Identify which cell holds the provided text, then report its (x, y) central coordinate. 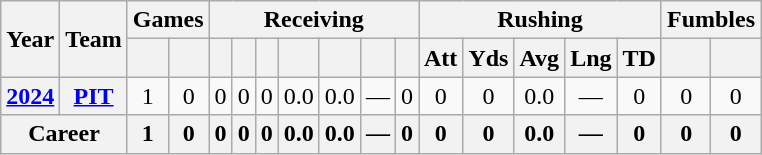
Year (30, 39)
Receiving (314, 20)
2024 (30, 96)
Team (94, 39)
Fumbles (710, 20)
Avg (540, 58)
Career (64, 134)
Att (440, 58)
Lng (591, 58)
PIT (94, 96)
Games (168, 20)
Rushing (540, 20)
Yds (488, 58)
TD (639, 58)
